Scan for the cell matching the given text and deliver its [X, Y] coordinate at center. 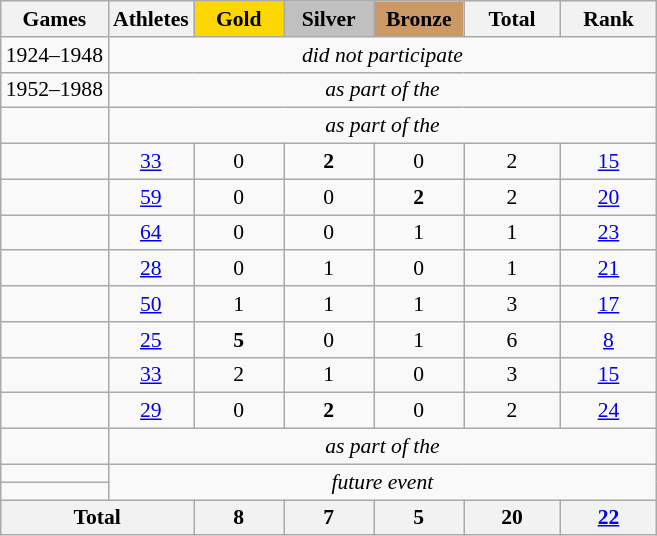
28 [151, 269]
59 [151, 197]
6 [512, 340]
23 [608, 233]
50 [151, 304]
Bronze [419, 19]
17 [608, 304]
Athletes [151, 19]
future event [382, 482]
7 [329, 518]
1924–1948 [54, 55]
64 [151, 233]
Games [54, 19]
Rank [608, 19]
24 [608, 411]
22 [608, 518]
did not participate [382, 55]
29 [151, 411]
Gold [239, 19]
1952–1988 [54, 90]
25 [151, 340]
Silver [329, 19]
21 [608, 269]
